Scan for the cell matching the given text and deliver its [X, Y] coordinate at center. 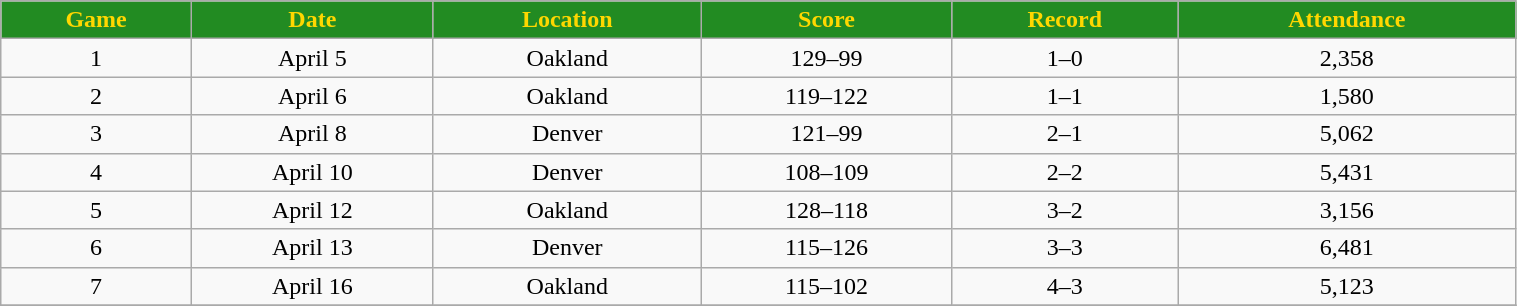
Attendance [1347, 20]
6,481 [1347, 248]
2 [96, 96]
121–99 [826, 134]
7 [96, 286]
2–1 [1065, 134]
3 [96, 134]
Game [96, 20]
5,123 [1347, 286]
4 [96, 172]
2,358 [1347, 58]
April 13 [312, 248]
3–3 [1065, 248]
3–2 [1065, 210]
Record [1065, 20]
April 6 [312, 96]
April 5 [312, 58]
115–102 [826, 286]
Location [567, 20]
108–109 [826, 172]
Score [826, 20]
119–122 [826, 96]
Date [312, 20]
115–126 [826, 248]
5 [96, 210]
1,580 [1347, 96]
5,062 [1347, 134]
4–3 [1065, 286]
April 8 [312, 134]
April 16 [312, 286]
128–118 [826, 210]
1–1 [1065, 96]
2–2 [1065, 172]
1 [96, 58]
April 10 [312, 172]
April 12 [312, 210]
5,431 [1347, 172]
1–0 [1065, 58]
6 [96, 248]
3,156 [1347, 210]
129–99 [826, 58]
